Return [x, y] of the center of cell containing provided text 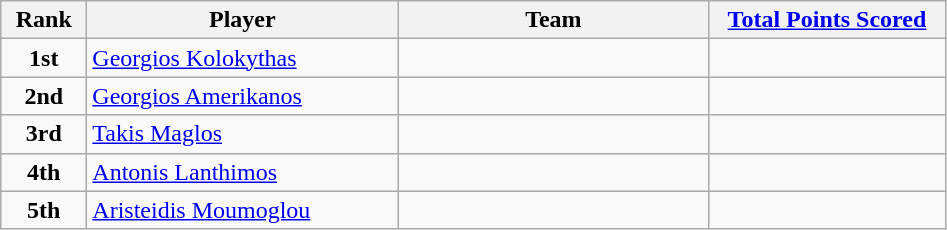
1st [44, 58]
3rd [44, 134]
Player [242, 20]
Aristeidis Moumoglou [242, 210]
4th [44, 172]
Total Points Scored [827, 20]
Georgios Kolokythas [242, 58]
Georgios Amerikanos [242, 96]
2nd [44, 96]
Antonis Lanthimos [242, 172]
Rank [44, 20]
5th [44, 210]
Team [554, 20]
Takis Maglos [242, 134]
